Provide the (X, Y) coordinate of the cell's center where the given text is located.  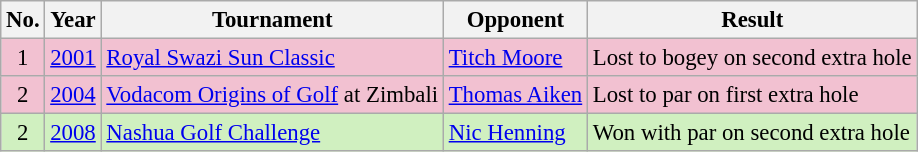
Titch Moore (515, 58)
Opponent (515, 20)
Nashua Golf Challenge (272, 133)
Won with par on second extra hole (752, 133)
Nic Henning (515, 133)
No. (23, 20)
2001 (73, 58)
2004 (73, 95)
2008 (73, 133)
Lost to par on first extra hole (752, 95)
Royal Swazi Sun Classic (272, 58)
Tournament (272, 20)
1 (23, 58)
Year (73, 20)
Vodacom Origins of Golf at Zimbali (272, 95)
Result (752, 20)
Lost to bogey on second extra hole (752, 58)
Thomas Aiken (515, 95)
